From the cell containing the given text, extract its center point as [x, y] coordinate. 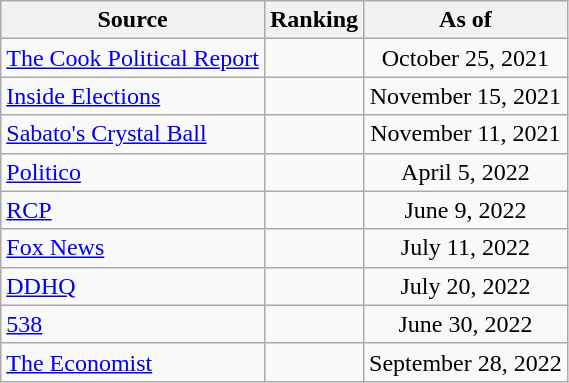
538 [133, 324]
Inside Elections [133, 96]
Politico [133, 172]
November 11, 2021 [466, 134]
Fox News [133, 248]
DDHQ [133, 286]
July 20, 2022 [466, 286]
RCP [133, 210]
Ranking [314, 20]
April 5, 2022 [466, 172]
June 9, 2022 [466, 210]
As of [466, 20]
October 25, 2021 [466, 58]
The Cook Political Report [133, 58]
September 28, 2022 [466, 362]
Source [133, 20]
November 15, 2021 [466, 96]
The Economist [133, 362]
July 11, 2022 [466, 248]
June 30, 2022 [466, 324]
Sabato's Crystal Ball [133, 134]
